Return (X, Y) of the center of cell containing provided text 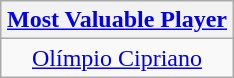
Olímpio Cipriano (116, 58)
Most Valuable Player (116, 20)
